Return the [x, y] coordinate for the center point of the cell that contains the specified text.  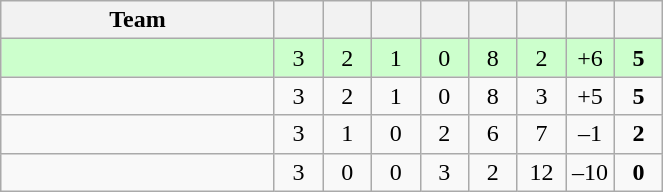
–10 [590, 172]
+5 [590, 96]
Team [138, 20]
12 [542, 172]
+6 [590, 58]
7 [542, 134]
–1 [590, 134]
6 [494, 134]
